Determine the (X, Y) coordinate at the center of the cell enclosing the given text.  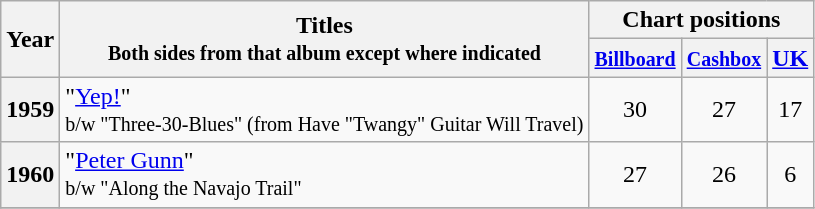
UK (790, 58)
6 (790, 174)
Cashbox (724, 58)
Chart positions (702, 20)
Year (30, 39)
Billboard (635, 58)
TitlesBoth sides from that album except where indicated (324, 39)
17 (790, 110)
26 (724, 174)
1960 (30, 174)
30 (635, 110)
1959 (30, 110)
"Peter Gunn"b/w "Along the Navajo Trail" (324, 174)
"Yep!"b/w "Three-30-Blues" (from Have "Twangy" Guitar Will Travel) (324, 110)
